Return the (x, y) coordinate for the center point of the cell that contains the specified text.  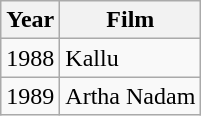
Film (130, 20)
Kallu (130, 58)
Year (30, 20)
1988 (30, 58)
Artha Nadam (130, 96)
1989 (30, 96)
